Determine the (X, Y) coordinate at the center of the cell enclosing the given text.  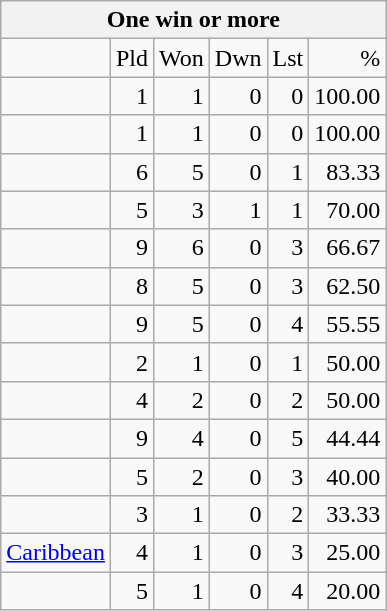
25.00 (348, 553)
62.50 (348, 286)
8 (132, 286)
83.33 (348, 172)
Dwn (238, 58)
55.55 (348, 324)
66.67 (348, 248)
Caribbean (56, 553)
Lst (288, 58)
44.44 (348, 438)
40.00 (348, 477)
Won (182, 58)
33.33 (348, 515)
20.00 (348, 591)
One win or more (194, 20)
Pld (132, 58)
% (348, 58)
70.00 (348, 210)
